Return the [x, y] coordinate for the center point of the cell that contains the specified text.  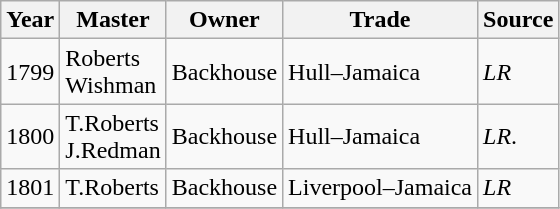
1800 [30, 136]
LR. [518, 136]
Source [518, 20]
T.RobertsJ.Redman [113, 136]
Liverpool–Jamaica [380, 188]
Year [30, 20]
RobertsWishman [113, 72]
1799 [30, 72]
Trade [380, 20]
Master [113, 20]
1801 [30, 188]
Owner [224, 20]
T.Roberts [113, 188]
